Detect which cell encompasses the target text, then output its (x, y) center coordinate. 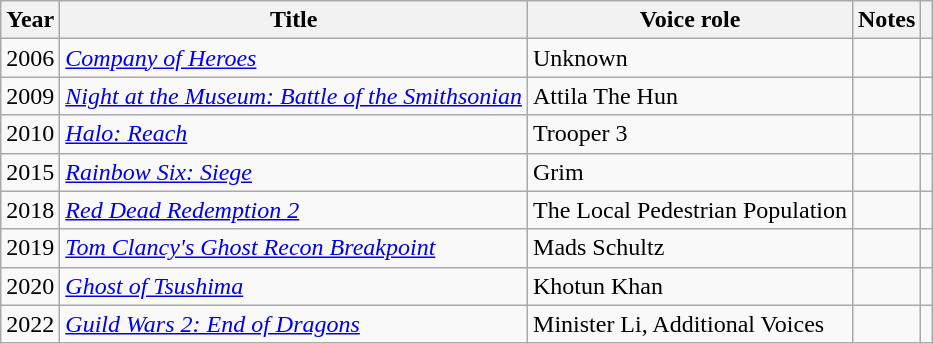
Mads Schultz (690, 248)
Notes (886, 20)
Rainbow Six: Siege (294, 172)
Red Dead Redemption 2 (294, 210)
2020 (30, 286)
2010 (30, 134)
Voice role (690, 20)
2018 (30, 210)
2009 (30, 96)
2022 (30, 324)
2006 (30, 58)
Year (30, 20)
Trooper 3 (690, 134)
Attila The Hun (690, 96)
2019 (30, 248)
2015 (30, 172)
The Local Pedestrian Population (690, 210)
Minister Li, Additional Voices (690, 324)
Guild Wars 2: End of Dragons (294, 324)
Night at the Museum: Battle of the Smithsonian (294, 96)
Tom Clancy's Ghost Recon Breakpoint (294, 248)
Unknown (690, 58)
Khotun Khan (690, 286)
Company of Heroes (294, 58)
Grim (690, 172)
Ghost of Tsushima (294, 286)
Title (294, 20)
Halo: Reach (294, 134)
